Detect which cell encompasses the target text, then output its (X, Y) center coordinate. 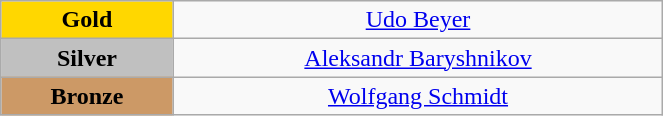
Bronze (87, 96)
Udo Beyer (418, 20)
Silver (87, 58)
Wolfgang Schmidt (418, 96)
Aleksandr Baryshnikov (418, 58)
Gold (87, 20)
